Extract the [x, y] coordinate from the center of the cell holding the provided text.  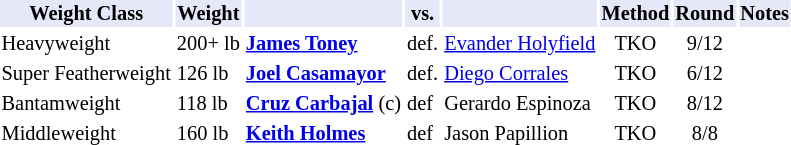
Super Featherweight [86, 74]
Evander Holyfield [520, 44]
Joel Casamayor [323, 74]
200+ lb [208, 44]
126 lb [208, 74]
Weight [208, 14]
Gerardo Espinoza [520, 104]
James Toney [323, 44]
Round [705, 14]
vs. [423, 14]
9/12 [705, 44]
Cruz Carbajal (c) [323, 104]
118 lb [208, 104]
Bantamweight [86, 104]
Notes [765, 14]
6/12 [705, 74]
Diego Corrales [520, 74]
def [423, 104]
8/12 [705, 104]
Weight Class [86, 14]
Heavyweight [86, 44]
Method [636, 14]
